For the text-containing cell, return its midpoint in [x, y] coordinate format. 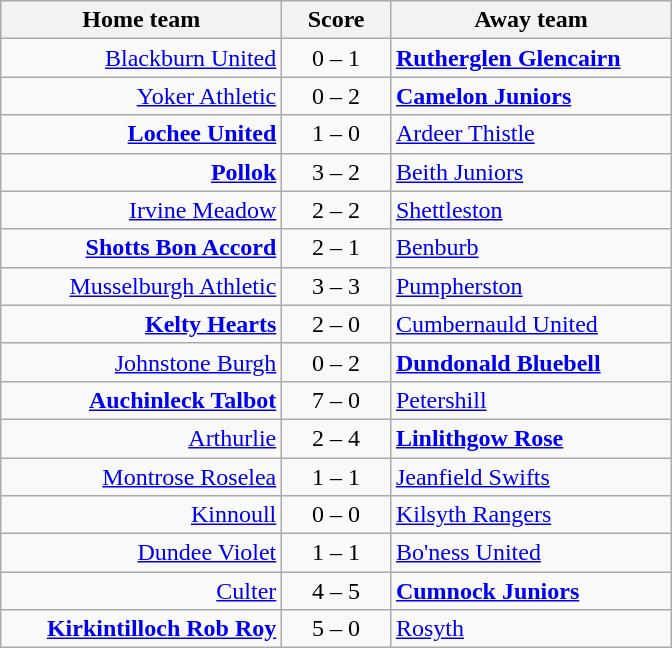
Kelty Hearts [142, 324]
Cumbernauld United [530, 324]
Culter [142, 591]
Ardeer Thistle [530, 134]
Dundee Violet [142, 553]
1 – 0 [336, 134]
Rosyth [530, 629]
Lochee United [142, 134]
2 – 0 [336, 324]
Away team [530, 20]
Home team [142, 20]
Musselburgh Athletic [142, 286]
Arthurlie [142, 438]
Kinnoull [142, 515]
3 – 2 [336, 172]
Pumpherston [530, 286]
Kirkintilloch Rob Roy [142, 629]
Johnstone Burgh [142, 362]
Bo'ness United [530, 553]
Beith Juniors [530, 172]
0 – 0 [336, 515]
Petershill [530, 400]
Irvine Meadow [142, 210]
Score [336, 20]
Camelon Juniors [530, 96]
Dundonald Bluebell [530, 362]
Kilsyth Rangers [530, 515]
Yoker Athletic [142, 96]
Linlithgow Rose [530, 438]
5 – 0 [336, 629]
Benburb [530, 248]
Auchinleck Talbot [142, 400]
Montrose Roselea [142, 477]
Jeanfield Swifts [530, 477]
2 – 1 [336, 248]
0 – 1 [336, 58]
2 – 2 [336, 210]
Shotts Bon Accord [142, 248]
4 – 5 [336, 591]
Blackburn United [142, 58]
Shettleston [530, 210]
Pollok [142, 172]
2 – 4 [336, 438]
7 – 0 [336, 400]
3 – 3 [336, 286]
Rutherglen Glencairn [530, 58]
Cumnock Juniors [530, 591]
